Determine the (x, y) coordinate at the center of the cell enclosing the given text.  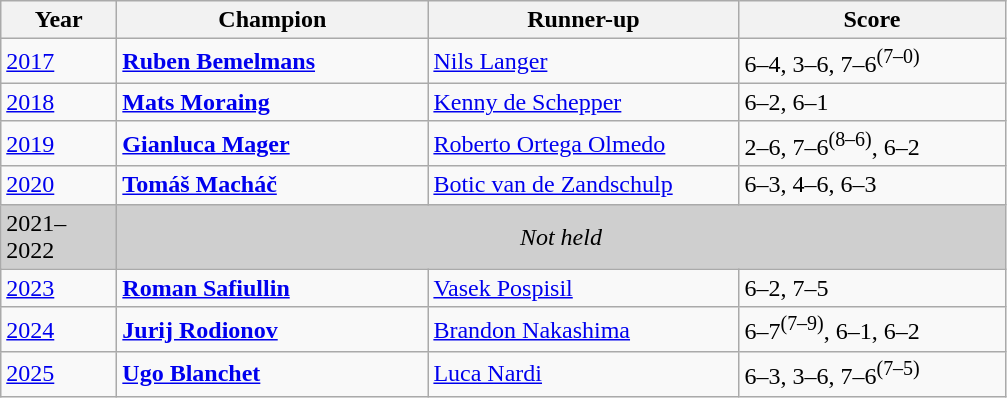
Nils Langer (584, 62)
2018 (59, 102)
Gianluca Mager (272, 144)
Tomáš Macháč (272, 185)
2020 (59, 185)
Roberto Ortega Olmedo (584, 144)
Ugo Blanchet (272, 374)
6–2, 6–1 (872, 102)
Score (872, 20)
Not held (561, 236)
Runner-up (584, 20)
Brandon Nakashima (584, 330)
2025 (59, 374)
2–6, 7–6(8–6), 6–2 (872, 144)
6–4, 3–6, 7–6(7–0) (872, 62)
Champion (272, 20)
2017 (59, 62)
2024 (59, 330)
Luca Nardi (584, 374)
Vasek Pospisil (584, 288)
Roman Safiullin (272, 288)
2019 (59, 144)
Mats Moraing (272, 102)
2023 (59, 288)
Botic van de Zandschulp (584, 185)
Ruben Bemelmans (272, 62)
Kenny de Schepper (584, 102)
6–2, 7–5 (872, 288)
6–7(7–9), 6–1, 6–2 (872, 330)
Year (59, 20)
2021–2022 (59, 236)
Jurij Rodionov (272, 330)
6–3, 3–6, 7–6(7–5) (872, 374)
6–3, 4–6, 6–3 (872, 185)
